Provide the (x, y) coordinate of the cell's center where the given text is located.  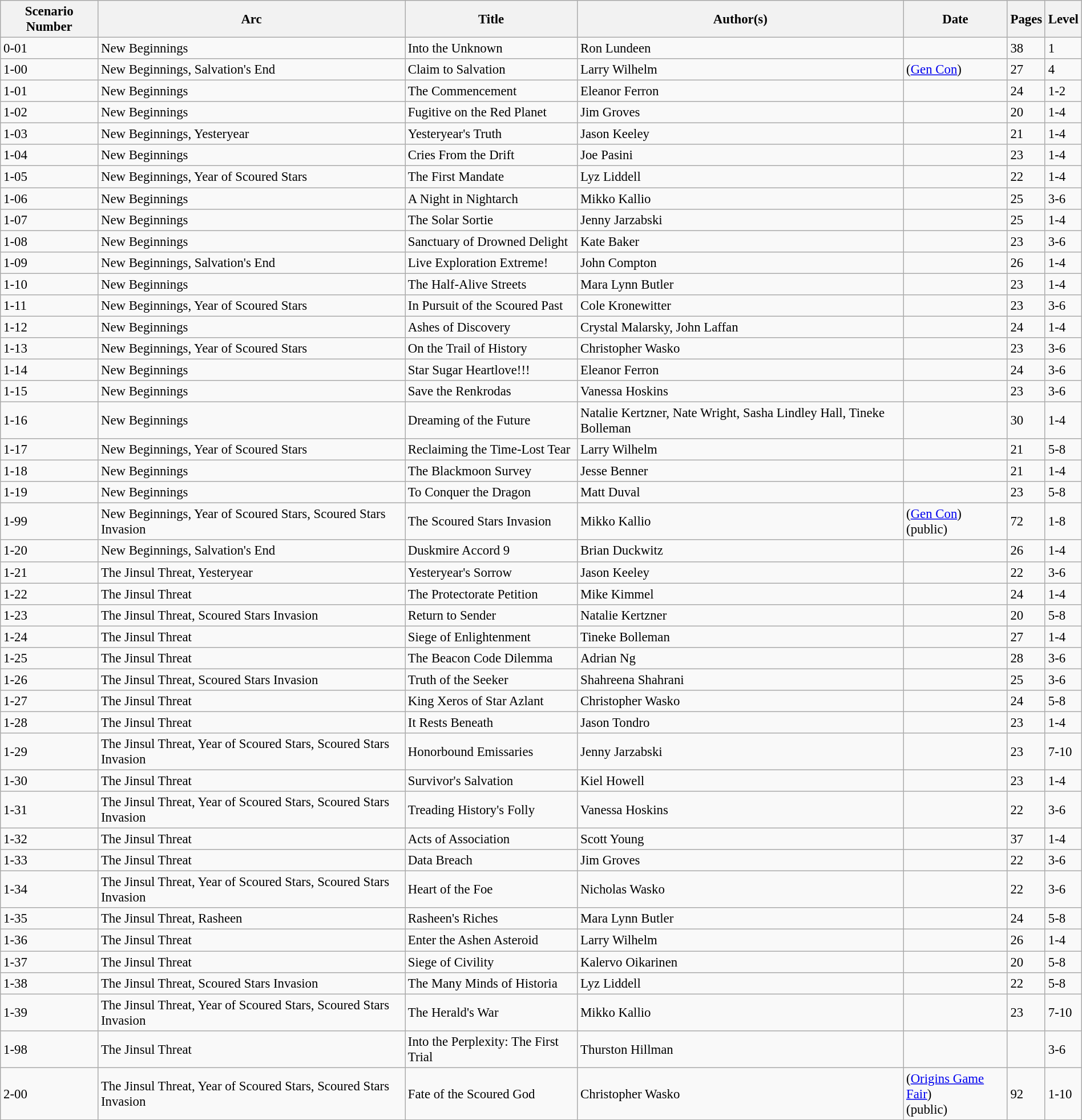
92 (1026, 1094)
Fugitive on the Red Planet (491, 112)
New Beginnings, Year of Scoured Stars, Scoured Stars Invasion (252, 521)
Acts of Association (491, 839)
1 (1063, 48)
Duskmire Accord 9 (491, 551)
1-24 (49, 637)
Return to Sender (491, 615)
The Solar Sortie (491, 220)
1-21 (49, 572)
Cole Kronewitter (741, 306)
30 (1026, 421)
The Half-Alive Streets (491, 284)
Natalie Kertzner, Nate Wright, Sasha Lindley Hall, Tineke Bolleman (741, 421)
1-06 (49, 199)
Jesse Benner (741, 471)
Thurston Hillman (741, 1049)
1-20 (49, 551)
Survivor's Salvation (491, 781)
The Commencement (491, 91)
1-04 (49, 156)
In Pursuit of the Scoured Past (491, 306)
Into the Unknown (491, 48)
The Beacon Code Dilemma (491, 658)
(Gen Con) (public) (955, 521)
Dreaming of the Future (491, 421)
A Night in Nightarch (491, 199)
1-99 (49, 521)
1-39 (49, 1012)
1-27 (49, 701)
(Gen Con) (955, 70)
Live Exploration Extreme! (491, 262)
Shahreena Shahrani (741, 680)
28 (1026, 658)
New Beginnings, Yesteryear (252, 134)
To Conquer the Dragon (491, 492)
Level (1063, 19)
1-31 (49, 810)
1-23 (49, 615)
Kiel Howell (741, 781)
It Rests Beneath (491, 722)
1-32 (49, 839)
Author(s) (741, 19)
Reclaiming the Time-Lost Tear (491, 450)
Sanctuary of Drowned Delight (491, 241)
1-36 (49, 940)
Star Sugar Heartlove!!! (491, 370)
1-07 (49, 220)
King Xeros of Star Azlant (491, 701)
1-14 (49, 370)
37 (1026, 839)
Heart of the Foe (491, 890)
Cries From the Drift (491, 156)
1-22 (49, 594)
1-35 (49, 919)
Natalie Kertzner (741, 615)
1-01 (49, 91)
1-15 (49, 391)
72 (1026, 521)
1-33 (49, 860)
Kalervo Oikarinen (741, 962)
Mike Kimmel (741, 594)
Save the Renkrodas (491, 391)
The Herald's War (491, 1012)
Claim to Salvation (491, 70)
1-25 (49, 658)
Joe Pasini (741, 156)
1-13 (49, 349)
1-98 (49, 1049)
2-00 (49, 1094)
Date (955, 19)
Tineke Bolleman (741, 637)
Rasheen's Riches (491, 919)
Scenario Number (49, 19)
Matt Duval (741, 492)
Ashes of Discovery (491, 327)
Kate Baker (741, 241)
Into the Perplexity: The First Trial (491, 1049)
1-2 (1063, 91)
1-30 (49, 781)
Treading History's Folly (491, 810)
1-09 (49, 262)
The Many Minds of Historia (491, 983)
Crystal Malarsky, John Laffan (741, 327)
Scott Young (741, 839)
The Protectorate Petition (491, 594)
Truth of the Seeker (491, 680)
1-16 (49, 421)
(Origins Game Fair) (public) (955, 1094)
1-29 (49, 752)
Yesteryear's Sorrow (491, 572)
Pages (1026, 19)
Arc (252, 19)
Adrian Ng (741, 658)
Enter the Ashen Asteroid (491, 940)
1-28 (49, 722)
Siege of Enlightenment (491, 637)
1-8 (1063, 521)
0-01 (49, 48)
1-00 (49, 70)
The Scoured Stars Invasion (491, 521)
Yesteryear's Truth (491, 134)
Jason Tondro (741, 722)
1-34 (49, 890)
1-17 (49, 450)
1-02 (49, 112)
1-11 (49, 306)
1-26 (49, 680)
The Jinsul Threat, Rasheen (252, 919)
Brian Duckwitz (741, 551)
Ron Lundeen (741, 48)
Title (491, 19)
Honorbound Emissaries (491, 752)
1-19 (49, 492)
38 (1026, 48)
1-38 (49, 983)
1-08 (49, 241)
On the Trail of History (491, 349)
1-18 (49, 471)
The Blackmoon Survey (491, 471)
1-12 (49, 327)
Fate of the Scoured God (491, 1094)
The First Mandate (491, 177)
1-03 (49, 134)
Siege of Civility (491, 962)
1-37 (49, 962)
1-05 (49, 177)
John Compton (741, 262)
Data Breach (491, 860)
Nicholas Wasko (741, 890)
4 (1063, 70)
The Jinsul Threat, Yesteryear (252, 572)
